Pinpoint the cell where the given text exists, returning its (X, Y) midpoint coordinate. 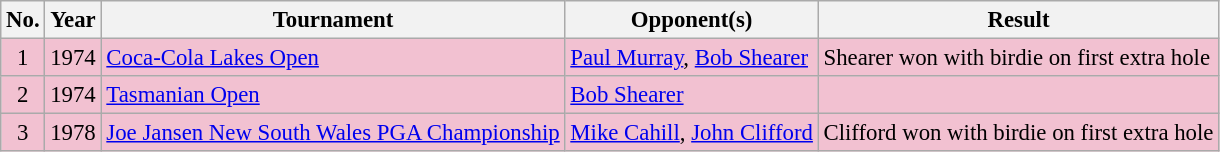
Joe Jansen New South Wales PGA Championship (333, 133)
No. (23, 20)
Opponent(s) (692, 20)
Tournament (333, 20)
Year (73, 20)
Bob Shearer (692, 95)
Coca-Cola Lakes Open (333, 58)
Tasmanian Open (333, 95)
Result (1018, 20)
Paul Murray, Bob Shearer (692, 58)
Clifford won with birdie on first extra hole (1018, 133)
1978 (73, 133)
Shearer won with birdie on first extra hole (1018, 58)
1 (23, 58)
2 (23, 95)
Mike Cahill, John Clifford (692, 133)
3 (23, 133)
